Return [x, y] of the center of cell containing provided text 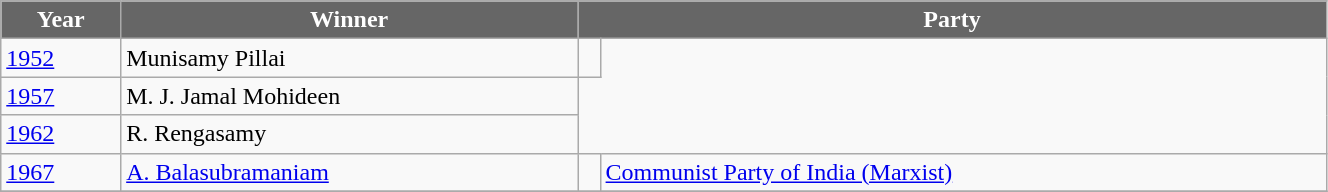
A. Balasubramaniam [350, 172]
Winner [350, 20]
M. J. Jamal Mohideen [350, 96]
Year [61, 20]
1962 [61, 134]
Munisamy Pillai [350, 58]
Communist Party of India (Marxist) [963, 172]
R. Rengasamy [350, 134]
Party [952, 20]
1957 [61, 96]
1952 [61, 58]
1967 [61, 172]
